Scan for the cell matching the given text and deliver its (X, Y) coordinate at center. 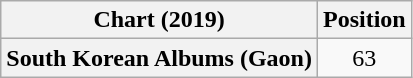
63 (364, 58)
Position (364, 20)
Chart (2019) (160, 20)
South Korean Albums (Gaon) (160, 58)
